Search for the cell housing the specified text and yield its (x, y) center coordinate. 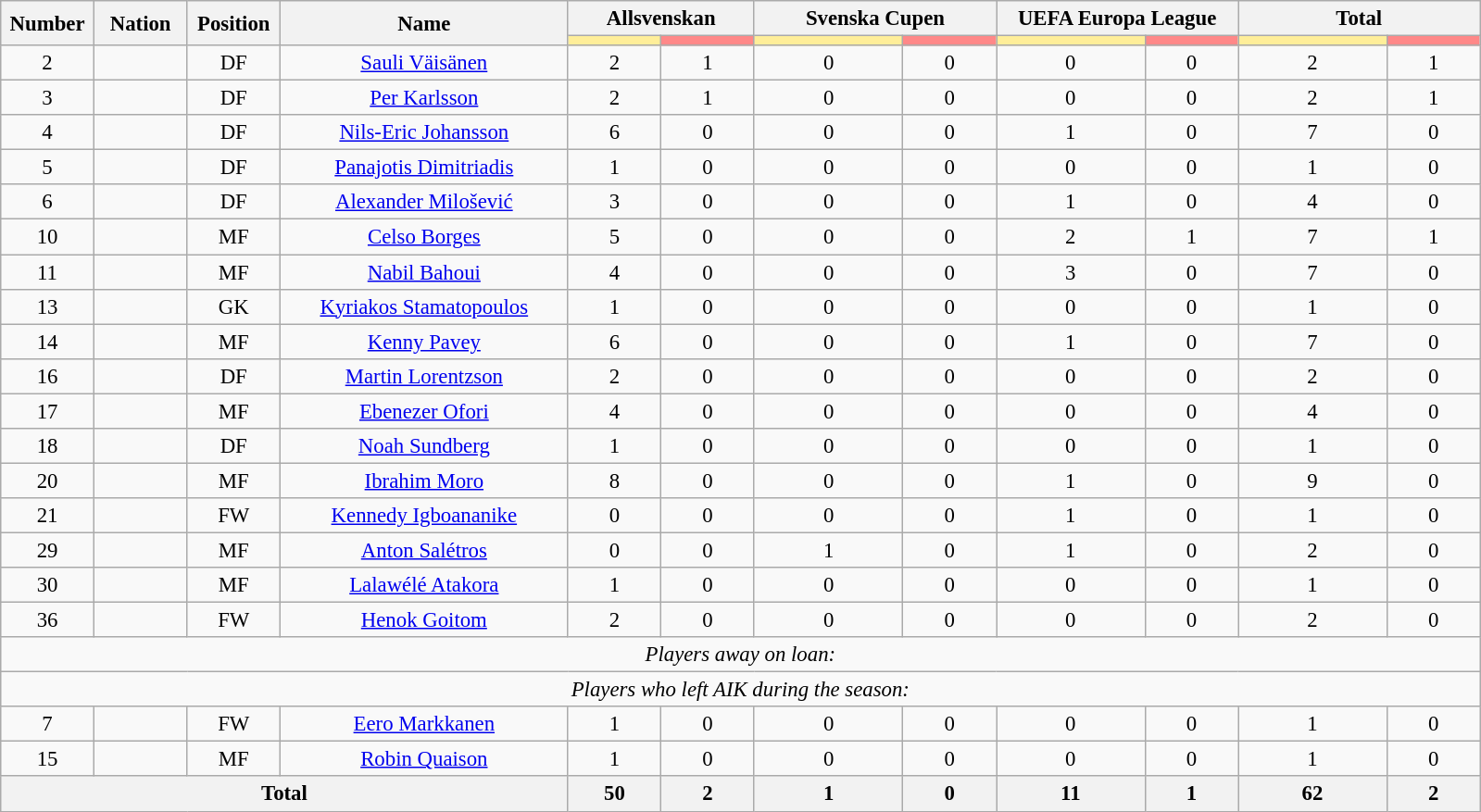
62 (1313, 794)
21 (48, 516)
Anton Salétros (424, 550)
Svenska Cupen (874, 19)
Panajotis Dimitriadis (424, 168)
Ebenezer Ofori (424, 411)
17 (48, 411)
Nils-Eric Johansson (424, 132)
18 (48, 446)
Nation (141, 23)
Noah Sundberg (424, 446)
8 (615, 481)
Alexander Milošević (424, 203)
9 (1313, 481)
Players who left AIK during the season: (741, 690)
Position (233, 23)
13 (48, 306)
Name (424, 23)
15 (48, 759)
Kenny Pavey (424, 342)
UEFA Europa League (1117, 19)
Lalawélé Atakora (424, 585)
Kyriakos Stamatopoulos (424, 306)
14 (48, 342)
Robin Quaison (424, 759)
10 (48, 237)
29 (48, 550)
Ibrahim Moro (424, 481)
Henok Goitom (424, 620)
Kennedy Igboananike (424, 516)
Allsvenskan (661, 19)
Per Karlsson (424, 98)
Martin Lorentzson (424, 376)
50 (615, 794)
Eero Markkanen (424, 724)
16 (48, 376)
Number (48, 23)
36 (48, 620)
GK (233, 306)
20 (48, 481)
Nabil Bahoui (424, 272)
30 (48, 585)
Players away on loan: (741, 655)
Sauli Väisänen (424, 63)
Celso Borges (424, 237)
